Output the (X, Y) coordinate of the center of the cell containing the given text.  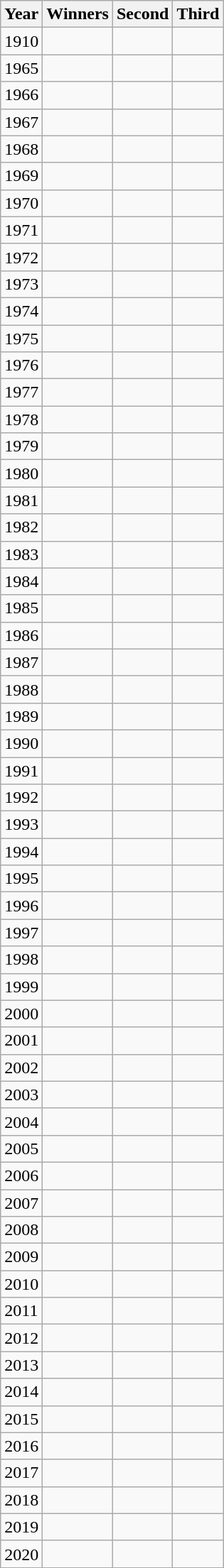
1996 (21, 906)
1974 (21, 311)
1990 (21, 743)
Year (21, 14)
2018 (21, 1500)
1965 (21, 68)
1975 (21, 339)
2005 (21, 1148)
1982 (21, 527)
1969 (21, 176)
2000 (21, 1014)
1993 (21, 825)
1976 (21, 366)
1977 (21, 393)
Second (142, 14)
1980 (21, 473)
2009 (21, 1257)
1991 (21, 770)
1984 (21, 581)
2013 (21, 1365)
2012 (21, 1338)
2016 (21, 1446)
2004 (21, 1122)
2020 (21, 1554)
1985 (21, 608)
2019 (21, 1527)
1972 (21, 257)
2014 (21, 1392)
Winners (78, 14)
2010 (21, 1284)
1994 (21, 852)
1910 (21, 41)
2001 (21, 1041)
1992 (21, 798)
1971 (21, 230)
2007 (21, 1203)
1997 (21, 933)
2015 (21, 1419)
2006 (21, 1175)
2011 (21, 1311)
1978 (21, 420)
1989 (21, 716)
1967 (21, 122)
1970 (21, 203)
2017 (21, 1473)
2003 (21, 1095)
1995 (21, 879)
1979 (21, 446)
2002 (21, 1068)
Third (198, 14)
1998 (21, 960)
1966 (21, 95)
1983 (21, 554)
1981 (21, 500)
1968 (21, 149)
2008 (21, 1230)
1987 (21, 662)
1973 (21, 284)
1986 (21, 635)
1999 (21, 987)
1988 (21, 689)
